Detect which cell encompasses the target text, then output its (X, Y) center coordinate. 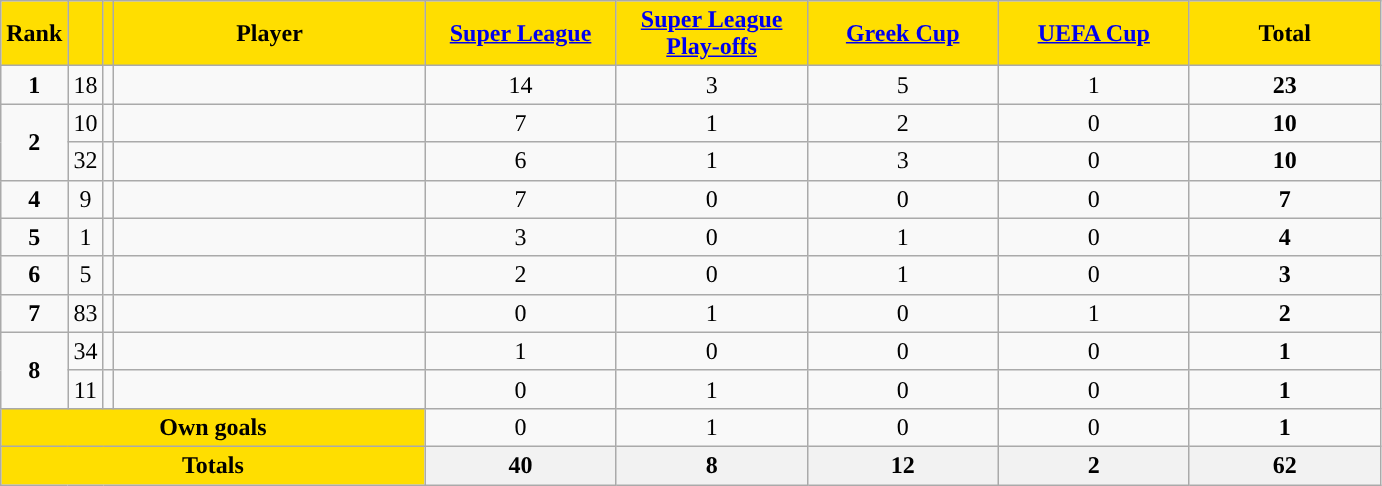
Player (270, 34)
Own goals (213, 427)
Super League Play-offs (712, 34)
32 (86, 161)
23 (1284, 85)
9 (86, 199)
UEFA Cup (1094, 34)
40 (520, 465)
11 (86, 389)
34 (86, 351)
Super League (520, 34)
14 (520, 85)
62 (1284, 465)
Totals (213, 465)
Rank (34, 34)
Greek Cup (902, 34)
83 (86, 313)
12 (902, 465)
Total (1284, 34)
18 (86, 85)
